Determine the [x, y] coordinate at the center of the cell enclosing the given text.  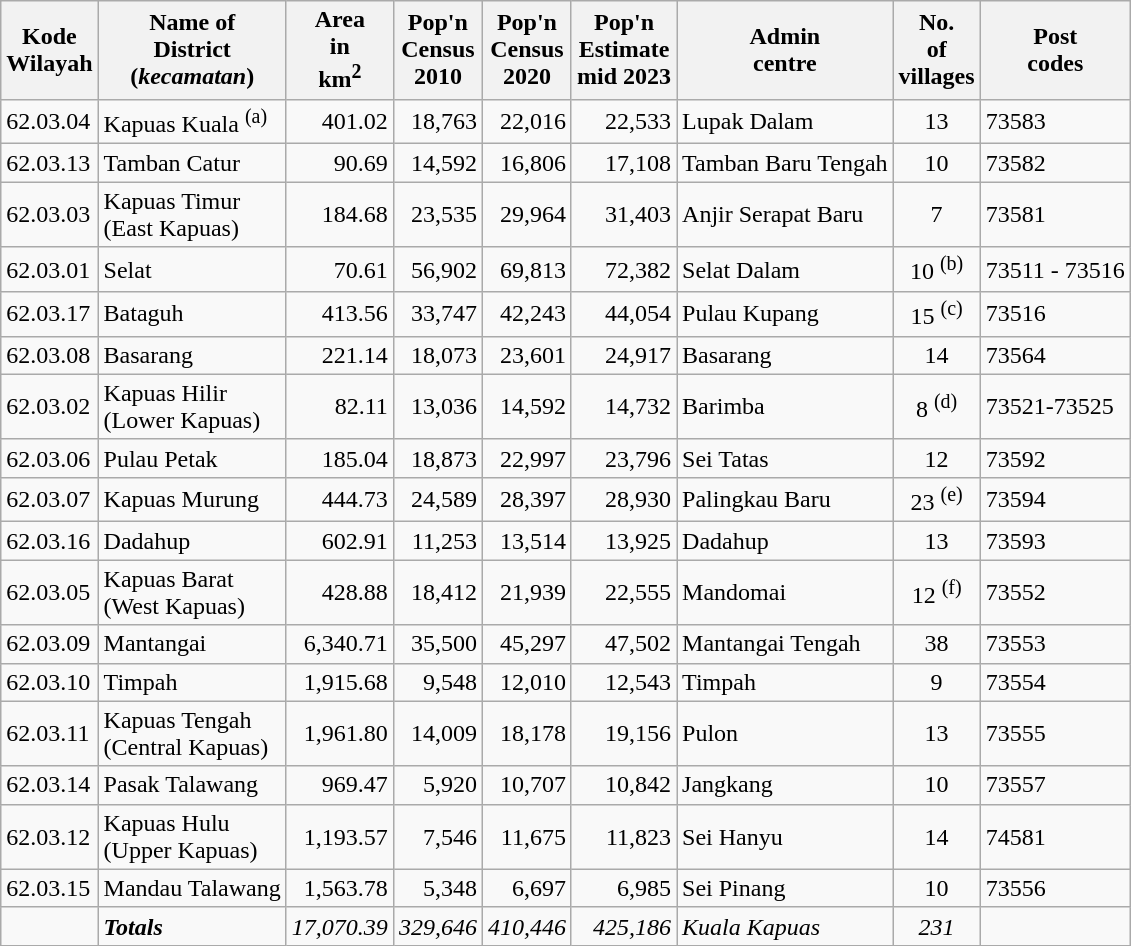
6,340.71 [340, 644]
17,108 [624, 163]
73553 [1055, 644]
62.03.08 [50, 355]
11,253 [438, 541]
73582 [1055, 163]
10,707 [526, 785]
Pulau Petak [192, 458]
425,186 [624, 926]
73521-73525 [1055, 406]
Pop'nCensus2020 [526, 50]
185.04 [340, 458]
10,842 [624, 785]
1,915.68 [340, 682]
74581 [1055, 836]
62.03.14 [50, 785]
12,543 [624, 682]
Kuala Kapuas [786, 926]
6,697 [526, 888]
23,601 [526, 355]
62.03.02 [50, 406]
9 [936, 682]
22,016 [526, 122]
12,010 [526, 682]
Name ofDistrict(kecamatan) [192, 50]
24,917 [624, 355]
428.88 [340, 592]
12 [936, 458]
9,548 [438, 682]
23,796 [624, 458]
73594 [1055, 500]
17,070.39 [340, 926]
82.11 [340, 406]
401.02 [340, 122]
73592 [1055, 458]
22,997 [526, 458]
Selat [192, 270]
602.91 [340, 541]
70.61 [340, 270]
Kapuas Hulu (Upper Kapuas) [192, 836]
Bataguh [192, 314]
Palingkau Baru [786, 500]
62.03.15 [50, 888]
5,920 [438, 785]
44,054 [624, 314]
Pulon [786, 734]
15 (c) [936, 314]
62.03.13 [50, 163]
18,412 [438, 592]
Postcodes [1055, 50]
14,009 [438, 734]
Sei Hanyu [786, 836]
Kode Wilayah [50, 50]
Pop'nEstimatemid 2023 [624, 50]
62.03.12 [50, 836]
23 (e) [936, 500]
73556 [1055, 888]
Barimba [786, 406]
969.47 [340, 785]
13,514 [526, 541]
Totals [192, 926]
Lupak Dalam [786, 122]
73557 [1055, 785]
Tamban Catur [192, 163]
410,446 [526, 926]
72,382 [624, 270]
28,930 [624, 500]
Pop'nCensus2010 [438, 50]
90.69 [340, 163]
28,397 [526, 500]
19,156 [624, 734]
Mantangai [192, 644]
45,297 [526, 644]
73554 [1055, 682]
73583 [1055, 122]
62.03.11 [50, 734]
73555 [1055, 734]
42,243 [526, 314]
Kapuas Hilir (Lower Kapuas) [192, 406]
73593 [1055, 541]
14,732 [624, 406]
184.68 [340, 214]
31,403 [624, 214]
Kapuas Tengah (Central Kapuas) [192, 734]
73552 [1055, 592]
33,747 [438, 314]
6,985 [624, 888]
231 [936, 926]
Kapuas Barat (West Kapuas) [192, 592]
Admincentre [786, 50]
Jangkang [786, 785]
11,823 [624, 836]
Anjir Serapat Baru [786, 214]
12 (f) [936, 592]
10 (b) [936, 270]
22,533 [624, 122]
24,589 [438, 500]
221.14 [340, 355]
62.03.05 [50, 592]
62.03.10 [50, 682]
35,500 [438, 644]
No.ofvillages [936, 50]
62.03.06 [50, 458]
Sei Tatas [786, 458]
23,535 [438, 214]
Kapuas Timur (East Kapuas) [192, 214]
18,763 [438, 122]
Pasak Talawang [192, 785]
Mantangai Tengah [786, 644]
444.73 [340, 500]
62.03.09 [50, 644]
Pulau Kupang [786, 314]
1,563.78 [340, 888]
62.03.04 [50, 122]
13,925 [624, 541]
1,961.80 [340, 734]
18,178 [526, 734]
5,348 [438, 888]
11,675 [526, 836]
22,555 [624, 592]
Mandomai [786, 592]
73564 [1055, 355]
7 [936, 214]
62.03.01 [50, 270]
Sei Pinang [786, 888]
62.03.17 [50, 314]
13,036 [438, 406]
413.56 [340, 314]
56,902 [438, 270]
8 (d) [936, 406]
69,813 [526, 270]
73516 [1055, 314]
47,502 [624, 644]
38 [936, 644]
73581 [1055, 214]
62.03.03 [50, 214]
Kapuas Murung [192, 500]
Selat Dalam [786, 270]
Tamban Baru Tengah [786, 163]
62.03.16 [50, 541]
16,806 [526, 163]
1,193.57 [340, 836]
7,546 [438, 836]
18,073 [438, 355]
Mandau Talawang [192, 888]
21,939 [526, 592]
29,964 [526, 214]
73511 - 73516 [1055, 270]
Kapuas Kuala (a) [192, 122]
18,873 [438, 458]
Area in km2 [340, 50]
62.03.07 [50, 500]
329,646 [438, 926]
